Identify which cell holds the provided text, then report its (X, Y) central coordinate. 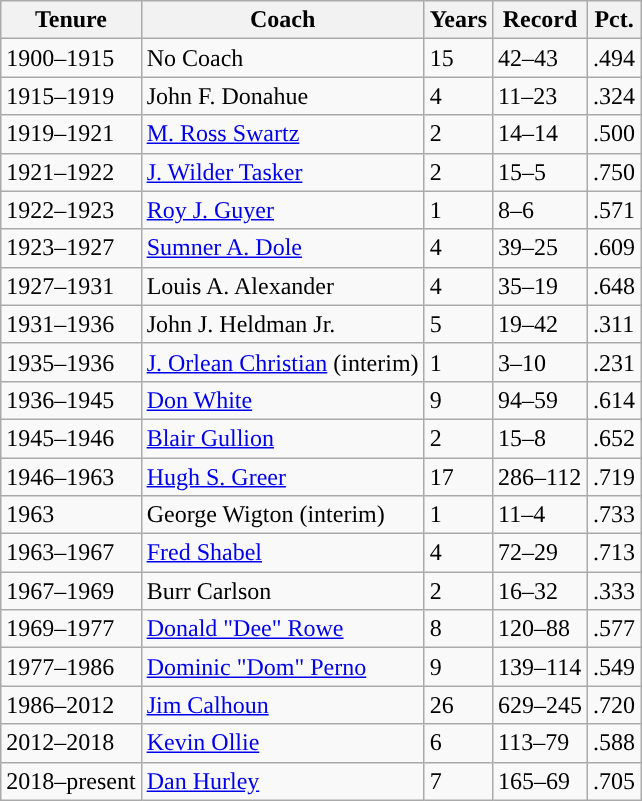
Don White (282, 400)
15 (458, 58)
.333 (614, 591)
139–114 (540, 667)
1963–1967 (71, 553)
19–42 (540, 324)
George Wigton (interim) (282, 515)
.713 (614, 553)
629–245 (540, 705)
.549 (614, 667)
M. Ross Swartz (282, 134)
2018–present (71, 781)
Fred Shabel (282, 553)
15–5 (540, 172)
1977–1986 (71, 667)
.571 (614, 210)
11–23 (540, 96)
Donald "Dee" Rowe (282, 629)
1935–1936 (71, 362)
3–10 (540, 362)
1931–1936 (71, 324)
Dominic "Dom" Perno (282, 667)
94–59 (540, 400)
.652 (614, 438)
.500 (614, 134)
Jim Calhoun (282, 705)
286–112 (540, 477)
.648 (614, 286)
.588 (614, 743)
.733 (614, 515)
5 (458, 324)
26 (458, 705)
Tenure (71, 20)
Burr Carlson (282, 591)
1946–1963 (71, 477)
.719 (614, 477)
1963 (71, 515)
8–6 (540, 210)
J. Wilder Tasker (282, 172)
Louis A. Alexander (282, 286)
15–8 (540, 438)
14–14 (540, 134)
.750 (614, 172)
1915–1919 (71, 96)
7 (458, 781)
39–25 (540, 248)
John J. Heldman Jr. (282, 324)
Roy J. Guyer (282, 210)
35–19 (540, 286)
2012–2018 (71, 743)
16–32 (540, 591)
Pct. (614, 20)
1967–1969 (71, 591)
6 (458, 743)
.609 (614, 248)
1969–1977 (71, 629)
1927–1931 (71, 286)
No Coach (282, 58)
Sumner A. Dole (282, 248)
Blair Gullion (282, 438)
165–69 (540, 781)
.577 (614, 629)
.705 (614, 781)
1936–1945 (71, 400)
1923–1927 (71, 248)
.311 (614, 324)
1900–1915 (71, 58)
113–79 (540, 743)
1921–1922 (71, 172)
Coach (282, 20)
John F. Donahue (282, 96)
72–29 (540, 553)
42–43 (540, 58)
17 (458, 477)
8 (458, 629)
Dan Hurley (282, 781)
.720 (614, 705)
Record (540, 20)
.231 (614, 362)
.324 (614, 96)
Hugh S. Greer (282, 477)
120–88 (540, 629)
Kevin Ollie (282, 743)
1922–1923 (71, 210)
.614 (614, 400)
1919–1921 (71, 134)
.494 (614, 58)
1986–2012 (71, 705)
Years (458, 20)
J. Orlean Christian (interim) (282, 362)
11–4 (540, 515)
1945–1946 (71, 438)
